Locate the cell with the specified text and output its (x, y) center coordinate. 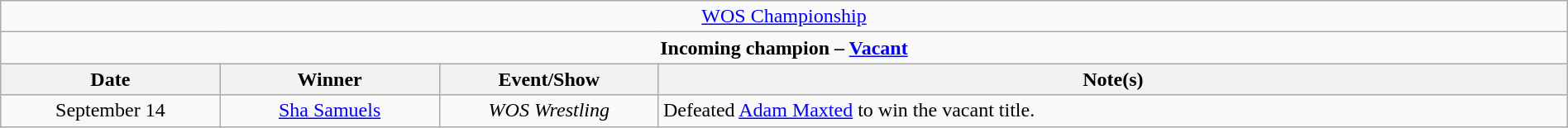
Defeated Adam Maxted to win the vacant title. (1113, 111)
Winner (329, 79)
Incoming champion – Vacant (784, 48)
Sha Samuels (329, 111)
Event/Show (549, 79)
WOS Wrestling (549, 111)
September 14 (111, 111)
WOS Championship (784, 17)
Date (111, 79)
Note(s) (1113, 79)
